For the text-containing cell, return its midpoint in [x, y] coordinate format. 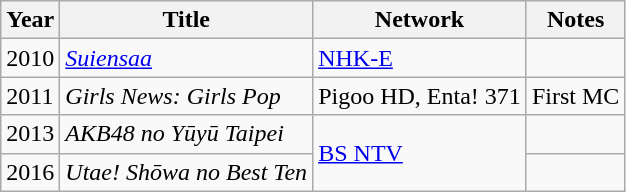
2016 [30, 172]
Suiensaa [186, 58]
2010 [30, 58]
2011 [30, 96]
Pigoo HD, Enta! 371 [420, 96]
AKB48 no Yūyū Taipei [186, 134]
Girls News: Girls Pop [186, 96]
BS NTV [420, 153]
NHK-E [420, 58]
Utae! Shōwa no Best Ten [186, 172]
Title [186, 20]
Notes [575, 20]
Network [420, 20]
2013 [30, 134]
Year [30, 20]
First MC [575, 96]
